Return the [x, y] coordinate for the center point of the cell that contains the specified text.  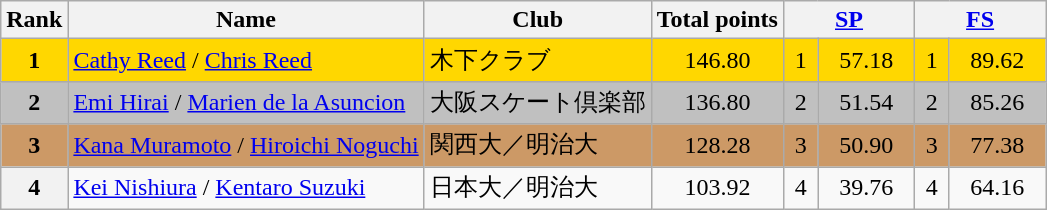
51.54 [866, 102]
Total points [717, 20]
128.28 [717, 146]
89.62 [998, 60]
85.26 [998, 102]
Kei Nishiura / Kentaro Suzuki [246, 188]
Emi Hirai / Marien de la Asuncion [246, 102]
64.16 [998, 188]
関西大／明治大 [538, 146]
日本大／明治大 [538, 188]
Cathy Reed / Chris Reed [246, 60]
Rank [34, 20]
Club [538, 20]
50.90 [866, 146]
136.80 [717, 102]
103.92 [717, 188]
39.76 [866, 188]
57.18 [866, 60]
77.38 [998, 146]
SP [848, 20]
Kana Muramoto / Hiroichi Noguchi [246, 146]
木下クラブ [538, 60]
大阪スケート倶楽部 [538, 102]
Name [246, 20]
146.80 [717, 60]
FS [980, 20]
